Search for the cell housing the specified text and yield its (x, y) center coordinate. 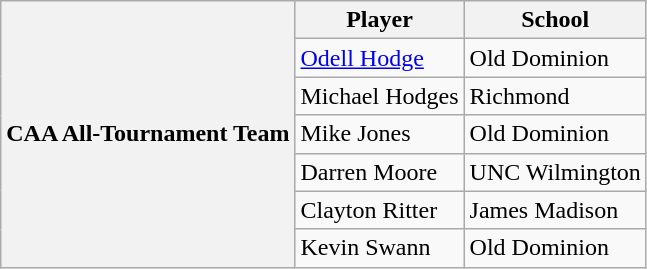
Darren Moore (380, 172)
Player (380, 20)
School (555, 20)
Kevin Swann (380, 248)
James Madison (555, 210)
Mike Jones (380, 134)
UNC Wilmington (555, 172)
Odell Hodge (380, 58)
Michael Hodges (380, 96)
CAA All-Tournament Team (148, 134)
Richmond (555, 96)
Clayton Ritter (380, 210)
